Identify which cell holds the provided text, then report its [X, Y] central coordinate. 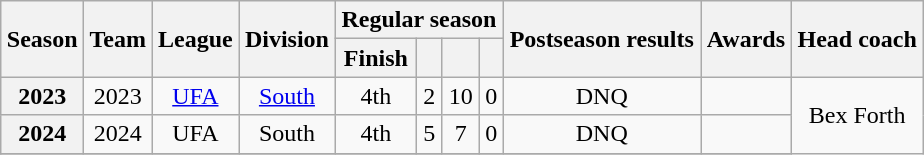
7 [461, 134]
Head coach [857, 39]
10 [461, 96]
Season [42, 39]
Team [118, 39]
Bex Forth [857, 115]
5 [430, 134]
2 [430, 96]
Awards [746, 39]
Regular season [419, 20]
Division [287, 39]
Finish [376, 58]
League [196, 39]
Postseason results [602, 39]
